Output the (X, Y) coordinate of the center of the cell containing the given text.  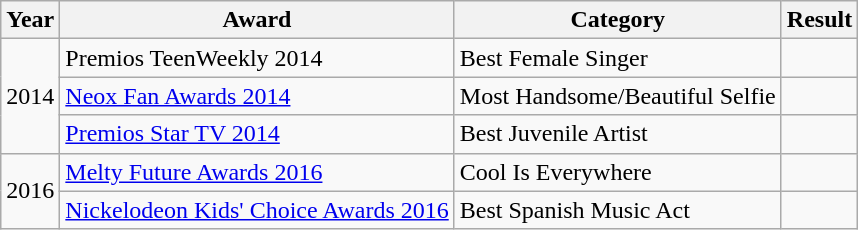
Neox Fan Awards 2014 (257, 96)
Cool Is Everywhere (618, 172)
Year (30, 20)
2014 (30, 96)
Premios TeenWeekly 2014 (257, 58)
Best Juvenile Artist (618, 134)
Category (618, 20)
Result (819, 20)
Melty Future Awards 2016 (257, 172)
Premios Star TV 2014 (257, 134)
Award (257, 20)
Best Spanish Music Act (618, 210)
Most Handsome/Beautiful Selfie (618, 96)
2016 (30, 191)
Best Female Singer (618, 58)
Nickelodeon Kids' Choice Awards 2016 (257, 210)
